Find where the given text appears and provide that cell's center as (X, Y) coordinate. 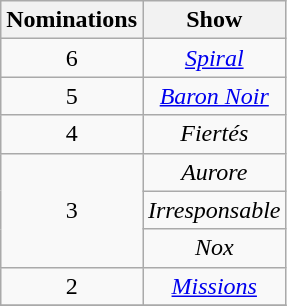
Fiertés (214, 134)
4 (72, 134)
2 (72, 286)
Irresponsable (214, 210)
Nominations (72, 20)
Baron Noir (214, 96)
Show (214, 20)
Nox (214, 248)
5 (72, 96)
3 (72, 210)
6 (72, 58)
Missions (214, 286)
Spiral (214, 58)
Aurore (214, 172)
